Scan for the cell matching the given text and deliver its (x, y) coordinate at center. 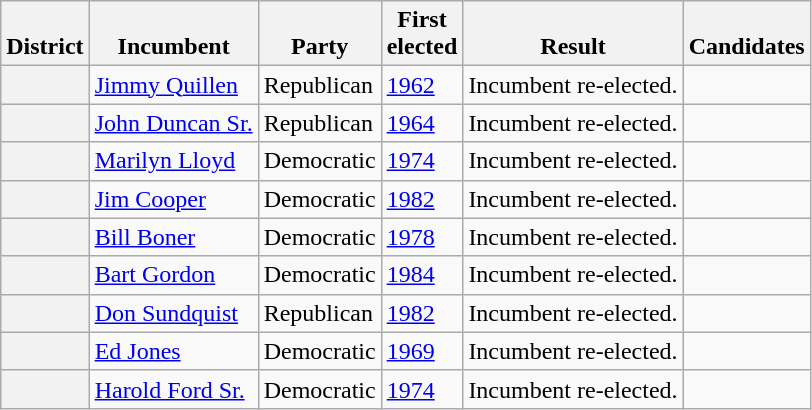
1962 (422, 85)
Bart Gordon (174, 275)
Marilyn Lloyd (174, 161)
Result (573, 34)
Party (320, 34)
1964 (422, 123)
1984 (422, 275)
1978 (422, 237)
Jimmy Quillen (174, 85)
District (45, 34)
Firstelected (422, 34)
Candidates (746, 34)
John Duncan Sr. (174, 123)
Incumbent (174, 34)
Bill Boner (174, 237)
Harold Ford Sr. (174, 389)
Don Sundquist (174, 313)
1969 (422, 351)
Jim Cooper (174, 199)
Ed Jones (174, 351)
